Detect which cell encompasses the target text, then output its [x, y] center coordinate. 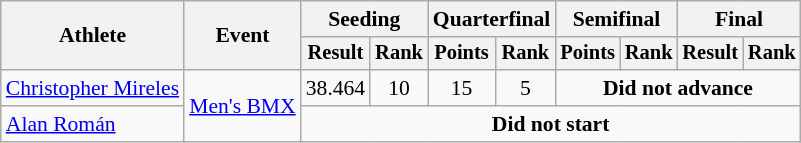
Event [242, 36]
Seeding [364, 19]
Christopher Mireles [92, 88]
5 [525, 88]
38.464 [336, 88]
Athlete [92, 36]
15 [462, 88]
Alan Román [92, 124]
Men's BMX [242, 106]
Semifinal [616, 19]
Quarterfinal [492, 19]
Did not start [551, 124]
10 [399, 88]
Did not advance [678, 88]
Final [738, 19]
